Pinpoint the cell where the given text exists, returning its (x, y) midpoint coordinate. 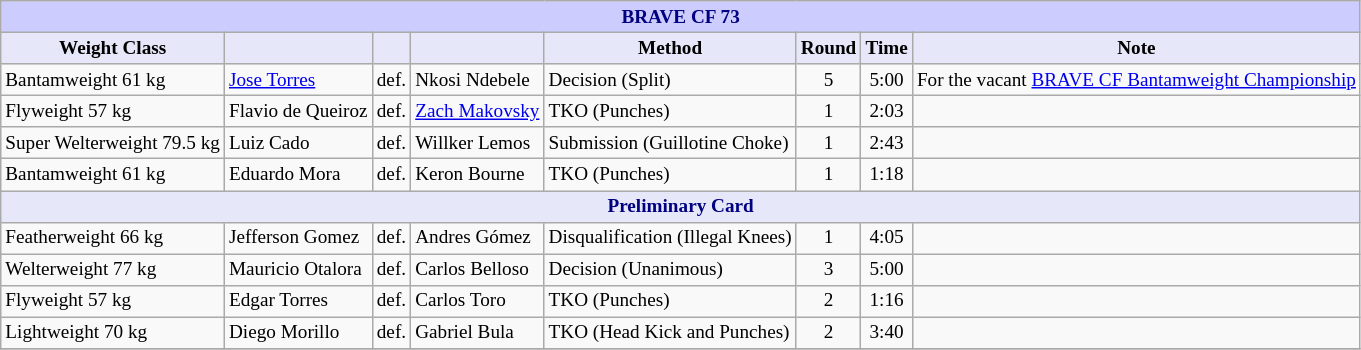
Round (828, 48)
Jose Torres (298, 80)
2:43 (886, 143)
Decision (Unanimous) (670, 270)
Submission (Guillotine Choke) (670, 143)
Carlos Belloso (478, 270)
Super Welterweight 79.5 kg (113, 143)
Note (1136, 48)
2:03 (886, 111)
For the vacant BRAVE CF Bantamweight Championship (1136, 80)
5 (828, 80)
Andres Gómez (478, 238)
Gabriel Bula (478, 333)
Welterweight 77 kg (113, 270)
Carlos Toro (478, 301)
Zach Makovsky (478, 111)
Nkosi Ndebele (478, 80)
1:18 (886, 175)
Mauricio Otalora (298, 270)
3:40 (886, 333)
Method (670, 48)
1:16 (886, 301)
Keron Bourne (478, 175)
Eduardo Mora (298, 175)
Lightweight 70 kg (113, 333)
Jefferson Gomez (298, 238)
Decision (Split) (670, 80)
Edgar Torres (298, 301)
Time (886, 48)
3 (828, 270)
TKO (Head Kick and Punches) (670, 333)
4:05 (886, 238)
Diego Morillo (298, 333)
Willker Lemos (478, 143)
Luiz Cado (298, 143)
BRAVE CF 73 (681, 17)
Preliminary Card (681, 206)
Featherweight 66 kg (113, 238)
Flavio de Queiroz (298, 111)
Disqualification (Illegal Knees) (670, 238)
Weight Class (113, 48)
